Provide the [X, Y] coordinate of the cell's center where the given text is located.  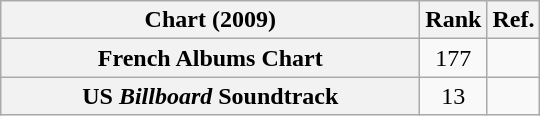
French Albums Chart [210, 58]
Chart (2009) [210, 20]
13 [454, 96]
US Billboard Soundtrack [210, 96]
Rank [454, 20]
Ref. [514, 20]
177 [454, 58]
